From the cell containing the given text, extract its center point as (X, Y) coordinate. 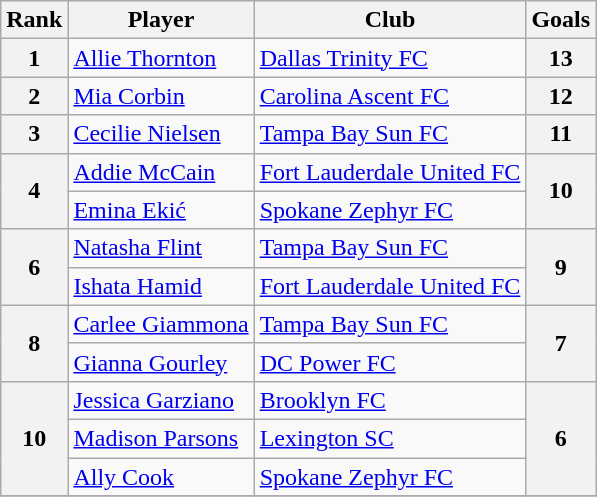
Emina Ekić (161, 210)
Carlee Giammona (161, 324)
Lexington SC (390, 438)
3 (34, 134)
Carolina Ascent FC (390, 96)
Club (390, 20)
Dallas Trinity FC (390, 58)
Gianna Gourley (161, 362)
7 (561, 343)
DC Power FC (390, 362)
8 (34, 343)
Goals (561, 20)
Madison Parsons (161, 438)
Brooklyn FC (390, 400)
Ishata Hamid (161, 286)
2 (34, 96)
11 (561, 134)
Player (161, 20)
4 (34, 191)
13 (561, 58)
1 (34, 58)
Rank (34, 20)
Mia Corbin (161, 96)
Allie Thornton (161, 58)
Ally Cook (161, 477)
12 (561, 96)
9 (561, 267)
Cecilie Nielsen (161, 134)
Addie McCain (161, 172)
Jessica Garziano (161, 400)
Natasha Flint (161, 248)
